Return (x, y) of the center of cell containing provided text 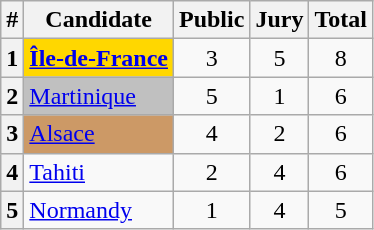
Candidate (99, 20)
Île-de-France (99, 58)
# (12, 20)
Tahiti (99, 172)
Normandy (99, 210)
Public (211, 20)
8 (341, 58)
Jury (280, 20)
Alsace (99, 134)
Martinique (99, 96)
Total (341, 20)
